Determine the [x, y] coordinate at the center of the cell enclosing the given text.  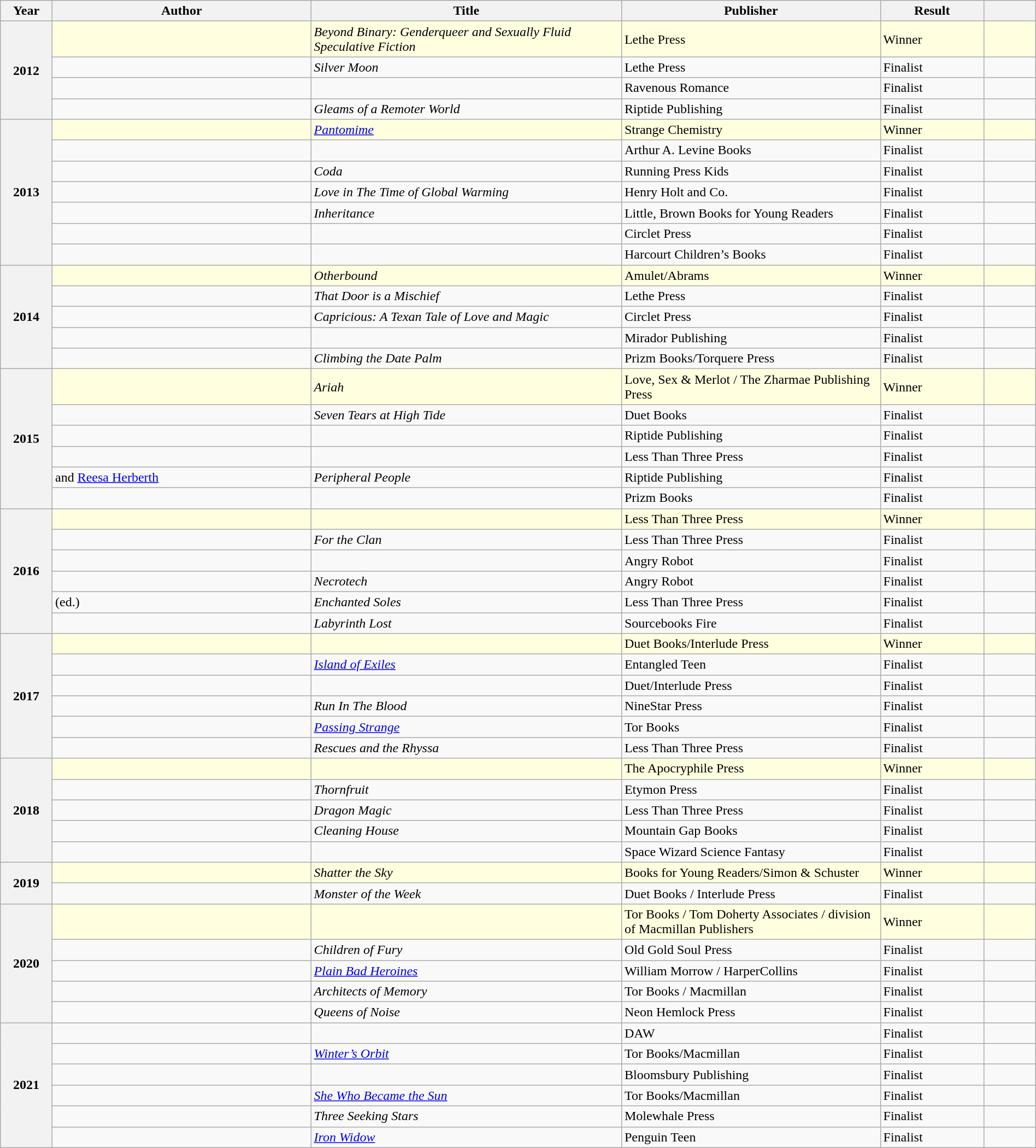
Architects of Memory [466, 992]
Labyrinth Lost [466, 623]
Duet/Interlude Press [751, 686]
Inheritance [466, 213]
Thornfruit [466, 789]
Amulet/Abrams [751, 275]
Monster of the Week [466, 893]
Duet Books / Interlude Press [751, 893]
Result [932, 11]
Capricious: A Texan Tale of Love and Magic [466, 317]
Enchanted Soles [466, 602]
Run In The Blood [466, 706]
2020 [26, 963]
Old Gold Soul Press [751, 950]
The Apocryphile Press [751, 769]
Molewhale Press [751, 1116]
Duet Books [751, 415]
William Morrow / HarperCollins [751, 970]
Ravenous Romance [751, 88]
Shatter the Sky [466, 872]
NineStar Press [751, 706]
2017 [26, 696]
She Who Became the Sun [466, 1096]
Otherbound [466, 275]
Necrotech [466, 581]
Tor Books / Tom Doherty Associates / division of Macmillan Publishers [751, 922]
Harcourt Children’s Books [751, 254]
Etymon Press [751, 789]
DAW [751, 1033]
Penguin Teen [751, 1137]
Iron Widow [466, 1137]
Children of Fury [466, 950]
Ariah [466, 387]
Cleaning House [466, 831]
Neon Hemlock Press [751, 1012]
Tor Books [751, 727]
Henry Holt and Co. [751, 192]
Dragon Magic [466, 810]
Tor Books / Macmillan [751, 992]
Beyond Binary: Genderqueer and Sexually Fluid Speculative Fiction [466, 39]
Mountain Gap Books [751, 831]
For the Clan [466, 540]
Three Seeking Stars [466, 1116]
Year [26, 11]
Winter’s Orbit [466, 1054]
(ed.) [181, 602]
Space Wizard Science Fantasy [751, 852]
Title [466, 11]
That Door is a Mischief [466, 296]
Gleams of a Remoter World [466, 109]
Rescues and the Rhyssa [466, 748]
Arthur A. Levine Books [751, 150]
Strange Chemistry [751, 130]
Silver Moon [466, 67]
2019 [26, 883]
2021 [26, 1085]
2016 [26, 571]
and Reesa Herberth [181, 477]
Coda [466, 171]
Passing Strange [466, 727]
Running Press Kids [751, 171]
Climbing the Date Palm [466, 359]
Mirador Publishing [751, 338]
Love in The Time of Global Warming [466, 192]
Duet Books/Interlude Press [751, 644]
Prizm Books [751, 498]
Peripheral People [466, 477]
2013 [26, 192]
Author [181, 11]
2018 [26, 810]
Island of Exiles [466, 665]
Plain Bad Heroines [466, 970]
Entangled Teen [751, 665]
Seven Tears at High Tide [466, 415]
2012 [26, 70]
Pantomime [466, 130]
Love, Sex & Merlot / The Zharmae Publishing Press [751, 387]
Queens of Noise [466, 1012]
Books for Young Readers/Simon & Schuster [751, 872]
Prizm Books/Torquere Press [751, 359]
2015 [26, 438]
Little, Brown Books for Young Readers [751, 213]
2014 [26, 317]
Publisher [751, 11]
Bloomsbury Publishing [751, 1075]
Sourcebooks Fire [751, 623]
